From the cell containing the given text, extract its center point as (x, y) coordinate. 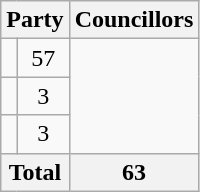
Party (35, 20)
Total (35, 172)
57 (43, 58)
63 (134, 172)
Councillors (134, 20)
